Extract the (x, y) coordinate from the center of the cell holding the provided text.  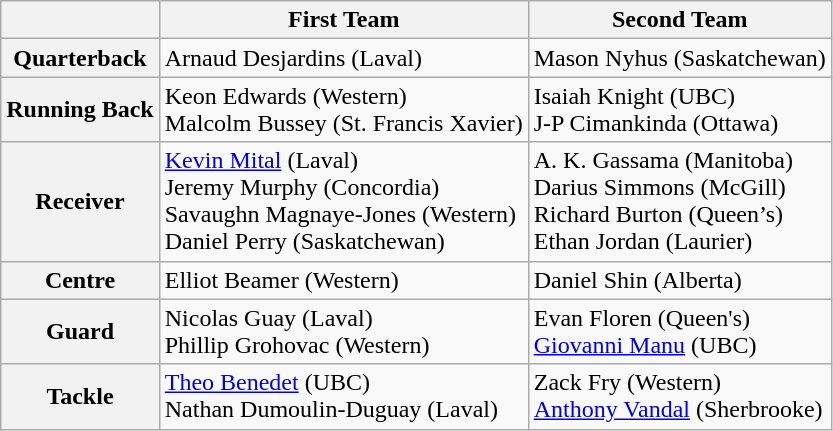
Receiver (80, 202)
Centre (80, 280)
Zack Fry (Western)Anthony Vandal (Sherbrooke) (680, 396)
Tackle (80, 396)
Running Back (80, 110)
Daniel Shin (Alberta) (680, 280)
Keon Edwards (Western)Malcolm Bussey (St. Francis Xavier) (344, 110)
First Team (344, 20)
Guard (80, 332)
Mason Nyhus (Saskatchewan) (680, 58)
Arnaud Desjardins (Laval) (344, 58)
Second Team (680, 20)
Nicolas Guay (Laval)Phillip Grohovac (Western) (344, 332)
Isaiah Knight (UBC)J-P Cimankinda (Ottawa) (680, 110)
Quarterback (80, 58)
Theo Benedet (UBC)Nathan Dumoulin-Duguay (Laval) (344, 396)
Kevin Mital (Laval)Jeremy Murphy (Concordia)Savaughn Magnaye-Jones (Western)Daniel Perry (Saskatchewan) (344, 202)
Elliot Beamer (Western) (344, 280)
A. K. Gassama (Manitoba)Darius Simmons (McGill)Richard Burton (Queen’s)Ethan Jordan (Laurier) (680, 202)
Evan Floren (Queen's)Giovanni Manu (UBC) (680, 332)
